Return (x, y) of the center of cell containing provided text 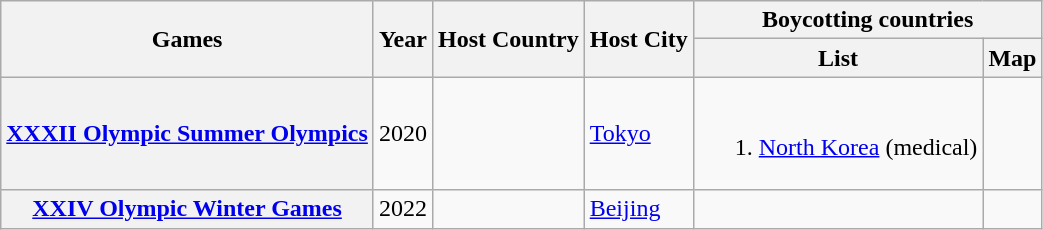
Games (188, 39)
Year (402, 39)
Map (1012, 58)
Boycotting countries (868, 20)
Host City (638, 39)
List (838, 58)
2020 (402, 134)
Beijing (638, 209)
XXXII Olympic Summer Olympics (188, 134)
XXIV Olympic Winter Games (188, 209)
Tokyo (638, 134)
Host Country (508, 39)
2022 (402, 209)
North Korea (medical) (838, 134)
